For the text-containing cell, return its midpoint in [x, y] coordinate format. 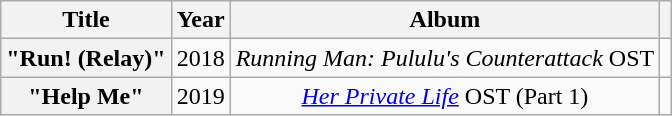
2018 [200, 58]
2019 [200, 96]
Running Man: Pululu's Counterattack OST [445, 58]
"Run! (Relay)" [86, 58]
"Help Me" [86, 96]
Her Private Life OST (Part 1) [445, 96]
Title [86, 20]
Year [200, 20]
Album [445, 20]
